Detect which cell encompasses the target text, then output its (x, y) center coordinate. 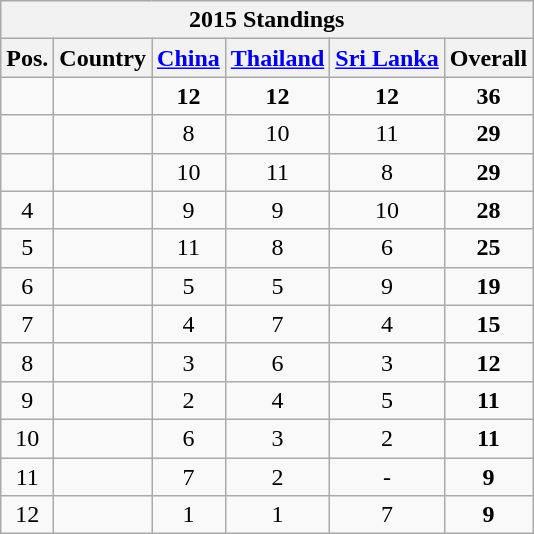
Country (103, 58)
Sri Lanka (387, 58)
Pos. (28, 58)
Thailand (277, 58)
25 (488, 248)
15 (488, 324)
36 (488, 96)
19 (488, 286)
China (189, 58)
2015 Standings (267, 20)
- (387, 477)
Overall (488, 58)
28 (488, 210)
